Capture the cell that displays the provided text and extract its [x, y] central coordinate. 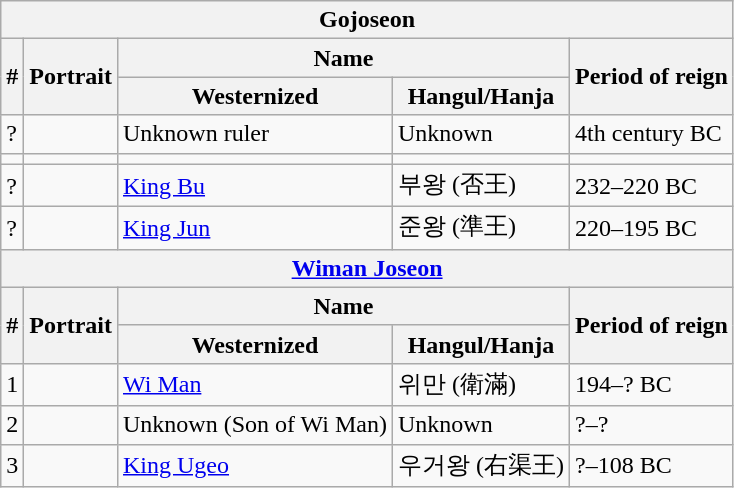
1 [12, 384]
4th century BC [652, 134]
3 [12, 466]
2 [12, 425]
Gojoseon [368, 20]
?–? [652, 425]
220–195 BC [652, 228]
King Ugeo [254, 466]
위만 (衛滿) [480, 384]
232–220 BC [652, 186]
Unknown (Son of Wi Man) [254, 425]
Wiman Joseon [368, 268]
King Bu [254, 186]
194–? BC [652, 384]
Wi Man [254, 384]
우거왕 (右渠王) [480, 466]
Unknown ruler [254, 134]
준왕 (準王) [480, 228]
부왕 (否王) [480, 186]
King Jun [254, 228]
?–108 BC [652, 466]
